Determine the [x, y] coordinate at the center of the cell enclosing the given text.  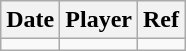
Ref [160, 20]
Player [99, 20]
Date [30, 20]
